Pinpoint the cell where the given text exists, returning its (x, y) midpoint coordinate. 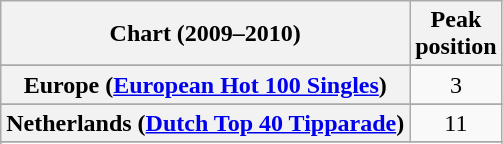
Netherlands (Dutch Top 40 Tipparade) (206, 123)
Chart (2009–2010) (206, 34)
3 (456, 85)
Peakposition (456, 34)
11 (456, 123)
Europe (European Hot 100 Singles) (206, 85)
